Provide the (X, Y) coordinate of the cell's center where the given text is located.  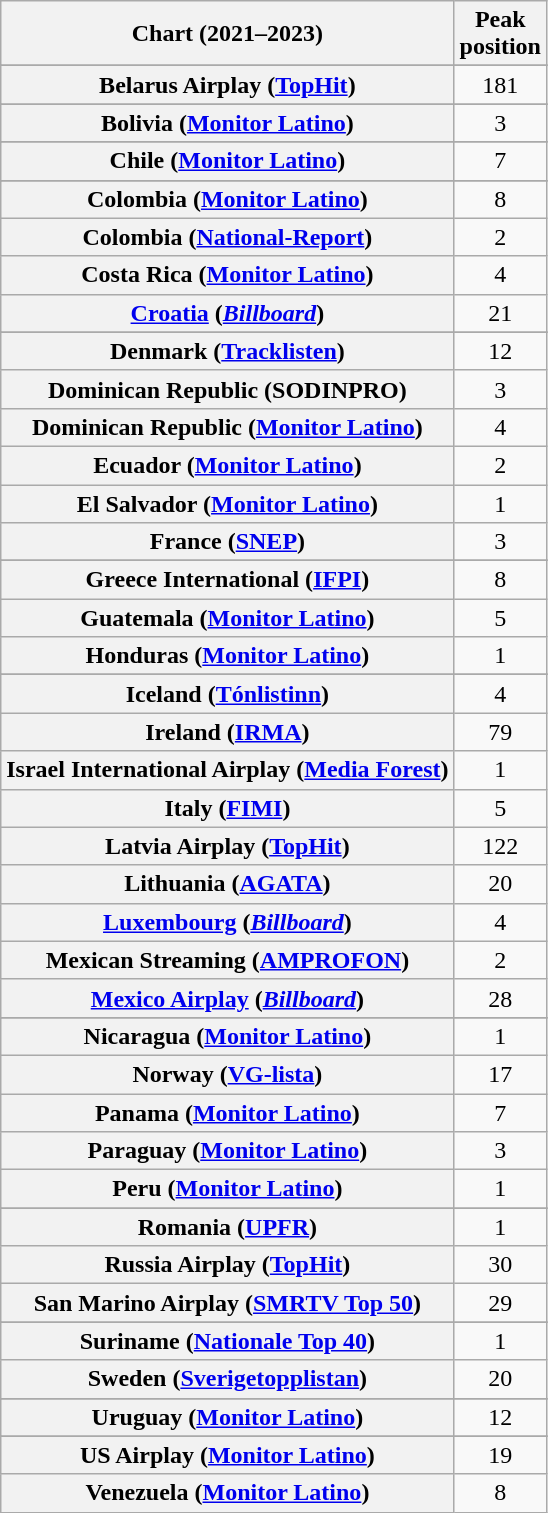
Russia Airplay (TopHit) (228, 1265)
San Marino Airplay (SMRTV Top 50) (228, 1303)
Lithuania (AGATA) (228, 884)
17 (500, 1074)
Nicaragua (Monitor Latino) (228, 1036)
Guatemala (Monitor Latino) (228, 618)
Colombia (National-Report) (228, 237)
Iceland (Tónlistinn) (228, 694)
El Salvador (Monitor Latino) (228, 503)
Peru (Monitor Latino) (228, 1189)
Belarus Airplay (TopHit) (228, 85)
Denmark (Tracklisten) (228, 351)
Mexican Streaming (AMPROFON) (228, 960)
28 (500, 998)
Colombia (Monitor Latino) (228, 199)
Latvia Airplay (TopHit) (228, 846)
Ecuador (Monitor Latino) (228, 465)
Ireland (IRMA) (228, 732)
Honduras (Monitor Latino) (228, 656)
Costa Rica (Monitor Latino) (228, 275)
Israel International Airplay (Media Forest) (228, 770)
122 (500, 846)
Norway (VG-lista) (228, 1074)
181 (500, 85)
Croatia (Billboard) (228, 313)
Italy (FIMI) (228, 808)
Chart (2021–2023) (228, 34)
Peakposition (500, 34)
21 (500, 313)
Venezuela (Monitor Latino) (228, 1493)
30 (500, 1265)
Dominican Republic (SODINPRO) (228, 389)
Sweden (Sverigetopplistan) (228, 1379)
Panama (Monitor Latino) (228, 1113)
Chile (Monitor Latino) (228, 161)
29 (500, 1303)
Uruguay (Monitor Latino) (228, 1417)
Luxembourg (Billboard) (228, 922)
Bolivia (Monitor Latino) (228, 123)
19 (500, 1455)
Romania (UPFR) (228, 1227)
Dominican Republic (Monitor Latino) (228, 427)
France (SNEP) (228, 542)
Mexico Airplay (Billboard) (228, 998)
Suriname (Nationale Top 40) (228, 1341)
79 (500, 732)
Paraguay (Monitor Latino) (228, 1151)
Greece International (IFPI) (228, 580)
US Airplay (Monitor Latino) (228, 1455)
